Determine the (x, y) coordinate at the center of the cell enclosing the given text.  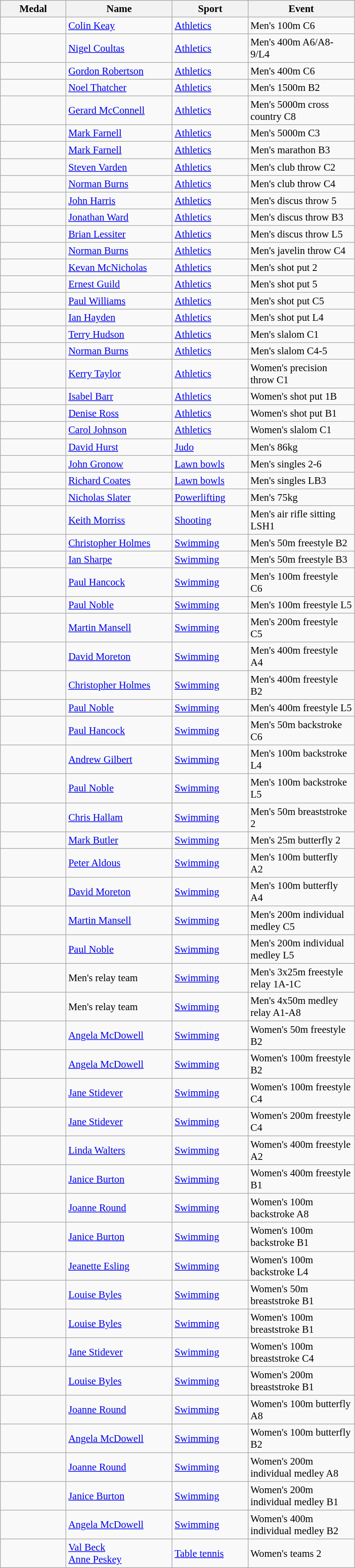
Men's 400m freestyle B2 (301, 685)
Carol Johnson (119, 430)
Men's shot put 5 (301, 284)
Men's 100m butterfly A4 (301, 891)
Men's 400m freestyle A4 (301, 657)
Men's slalom C1 (301, 335)
Steven Varden (119, 167)
Men's 1500m B2 (301, 88)
Men's 100m C6 (301, 26)
Women's 50m breaststroke B1 (301, 1295)
Name (119, 9)
David Hurst (119, 447)
Women's precision throw C1 (301, 374)
Men's 4x50m medley relay A1-A8 (301, 1007)
Nicholas Slater (119, 497)
Men's shot put L4 (301, 318)
Ernest Guild (119, 284)
Ian Hayden (119, 318)
Terry Hudson (119, 335)
John Harris (119, 201)
Gerard McConnell (119, 111)
Men's 100m butterfly A2 (301, 863)
Powerlifting (210, 497)
Nigel Coultas (119, 48)
Men's 400m freestyle L5 (301, 708)
Women's 100m breaststroke B1 (301, 1323)
Men's 5000m cross country C8 (301, 111)
Val Beck Anne Peskey (119, 1553)
Men's discus throw L5 (301, 234)
Women's 100m backstroke B1 (301, 1237)
Medal (33, 9)
Keith Morriss (119, 520)
Men's 5000m C3 (301, 133)
Andrew Gilbert (119, 759)
Men's 200m freestyle C5 (301, 628)
Men's 400m A6/A8-9/L4 (301, 48)
Men's club throw C4 (301, 184)
Women's 200m freestyle C4 (301, 1122)
Chris Hallam (119, 817)
Men's 100m freestyle L5 (301, 605)
Women's 400m freestyle B1 (301, 1179)
Kevan McNicholas (119, 267)
Women's teams 2 (301, 1553)
Men's discus throw B3 (301, 217)
Women's shot put 1B (301, 397)
Women's 50m freestyle B2 (301, 1036)
Women's 100m backstroke L4 (301, 1265)
Mark Butler (119, 840)
Women's 100m freestyle C4 (301, 1093)
Women's 200m individual medley B1 (301, 1496)
Men's marathon B3 (301, 150)
Men's club throw C2 (301, 167)
Men's air rifle sitting LSH1 (301, 520)
Judo (210, 447)
Jonathan Ward (119, 217)
Peter Aldous (119, 863)
Women's 200m breaststroke B1 (301, 1381)
Event (301, 9)
Women's slalom C1 (301, 430)
Gordon Robertson (119, 71)
Men's javelin throw C4 (301, 251)
Sport (210, 9)
Women's 400m individual medley B2 (301, 1525)
Colin Keay (119, 26)
Men's 400m C6 (301, 71)
Men's 3x25m freestyle relay 1A-1C (301, 978)
Men's 200m individual medley L5 (301, 949)
Women's 100m butterfly B2 (301, 1438)
Women's 100m breaststroke C4 (301, 1352)
Men's 50m freestyle B3 (301, 560)
Table tennis (210, 1553)
Men's discus throw 5 (301, 201)
Men's 86kg (301, 447)
Isabel Barr (119, 397)
Women's 100m backstroke A8 (301, 1208)
Linda Walters (119, 1150)
Denise Ross (119, 413)
Women's shot put B1 (301, 413)
Brian Lessiter (119, 234)
Men's 50m breaststroke 2 (301, 817)
Jeanette Esling (119, 1265)
Men's 100m backstroke L5 (301, 789)
Richard Coates (119, 480)
Men's 50m freestyle B2 (301, 543)
Shooting (210, 520)
Women's 100m freestyle B2 (301, 1064)
Noel Thatcher (119, 88)
Men's 25m butterfly 2 (301, 840)
Men's 100m freestyle C6 (301, 582)
Men's 50m backstroke C6 (301, 731)
Women's 100m butterfly A8 (301, 1410)
Men's singles 2-6 (301, 464)
Men's shot put 2 (301, 267)
Men's singles LB3 (301, 480)
Men's 200m individual medley C5 (301, 921)
Kerry Taylor (119, 374)
Women's 400m freestyle A2 (301, 1150)
Women's 200m individual medley A8 (301, 1467)
Paul Williams (119, 301)
Men's slalom C4-5 (301, 351)
Men's 75kg (301, 497)
Men's 100m backstroke L4 (301, 759)
Ian Sharpe (119, 560)
John Gronow (119, 464)
Men's shot put C5 (301, 301)
